From the cell containing the given text, extract its center point as (x, y) coordinate. 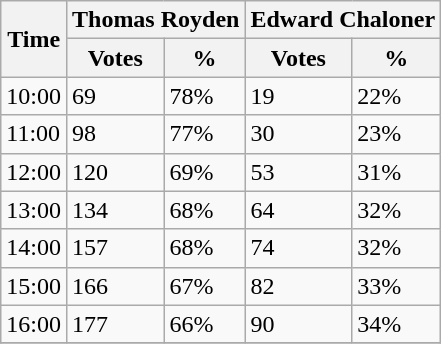
67% (204, 286)
Edward Chaloner (343, 20)
14:00 (34, 248)
82 (298, 286)
23% (396, 134)
19 (298, 96)
22% (396, 96)
10:00 (34, 96)
134 (114, 210)
66% (204, 324)
34% (396, 324)
30 (298, 134)
13:00 (34, 210)
98 (114, 134)
77% (204, 134)
33% (396, 286)
166 (114, 286)
31% (396, 172)
177 (114, 324)
120 (114, 172)
90 (298, 324)
74 (298, 248)
Time (34, 39)
53 (298, 172)
69 (114, 96)
Thomas Royden (155, 20)
64 (298, 210)
16:00 (34, 324)
69% (204, 172)
12:00 (34, 172)
78% (204, 96)
11:00 (34, 134)
157 (114, 248)
15:00 (34, 286)
